Search for the cell housing the specified text and yield its [X, Y] center coordinate. 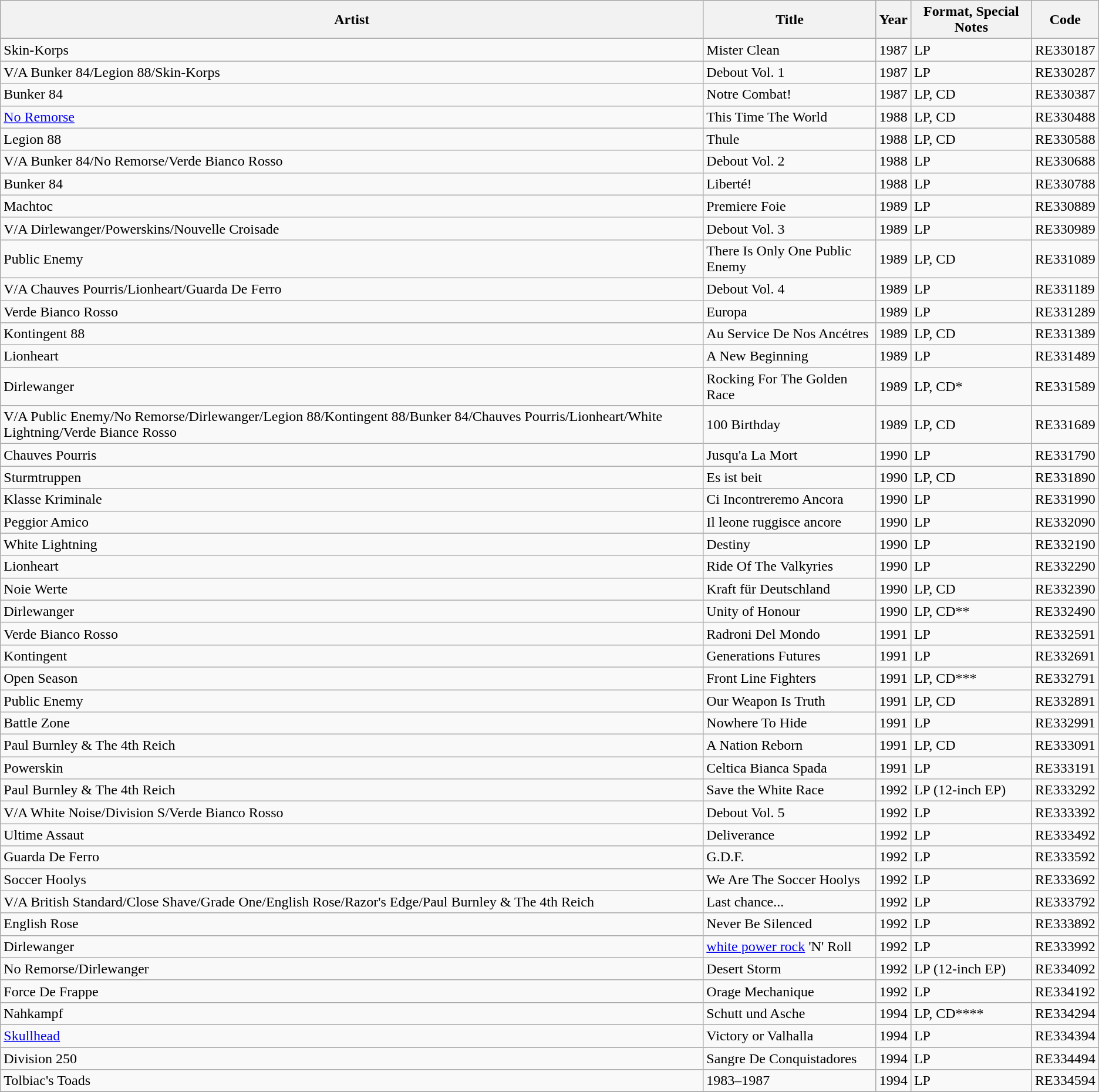
Debout Vol. 4 [790, 289]
Skullhead [352, 1036]
RE332290 [1065, 567]
Guarda De Ferro [352, 857]
Europa [790, 312]
RE333692 [1065, 879]
Notre Combat! [790, 95]
Legion 88 [352, 139]
LP, CD**** [971, 1013]
Force De Frappe [352, 991]
RE331589 [1065, 386]
Desert Storm [790, 969]
1983–1987 [790, 1081]
Sturmtruppen [352, 477]
Destiny [790, 544]
Nahkampf [352, 1013]
Orage Mechanique [790, 991]
Soccer Hoolys [352, 879]
White Lightning [352, 544]
RE332991 [1065, 723]
Noie Werte [352, 589]
Code [1065, 20]
Peggior Amico [352, 522]
V/A British Standard/Close Shave/Grade One/English Rose/Razor's Edge/Paul Burnley & The 4th Reich [352, 902]
RE331289 [1065, 312]
RE334192 [1065, 991]
Battle Zone [352, 723]
Machtoc [352, 206]
RE334394 [1065, 1036]
No Remorse/Dirlewanger [352, 969]
RE331890 [1065, 477]
RE333091 [1065, 746]
Celtica Bianca Spada [790, 768]
Save the White Race [790, 790]
Liberté! [790, 184]
RE334594 [1065, 1081]
V/A White Noise/Division S/Verde Bianco Rosso [352, 813]
Ultime Assaut [352, 835]
Year [894, 20]
Ride Of The Valkyries [790, 567]
RE330287 [1065, 72]
RE333392 [1065, 813]
Chauves Pourris [352, 455]
RE330187 [1065, 50]
Kontingent 88 [352, 334]
RE334294 [1065, 1013]
RE330989 [1065, 228]
RE332390 [1065, 589]
Radroni Del Mondo [790, 633]
Nowhere To Hide [790, 723]
RE330688 [1065, 161]
A Nation Reborn [790, 746]
V/A Dirlewanger/Powerskins/Nouvelle Croisade [352, 228]
RE331689 [1065, 425]
Jusqu'a La Mort [790, 455]
RE334494 [1065, 1059]
RE332691 [1065, 656]
V/A Chauves Pourris/Lionheart/Guarda De Ferro [352, 289]
Victory or Valhalla [790, 1036]
RE330889 [1065, 206]
Kontingent [352, 656]
Debout Vol. 5 [790, 813]
Debout Vol. 1 [790, 72]
A New Beginning [790, 356]
RE333191 [1065, 768]
Au Service De Nos Ancétres [790, 334]
RE332891 [1065, 700]
Debout Vol. 3 [790, 228]
RE330788 [1065, 184]
LP, CD* [971, 386]
Kraft für Deutschland [790, 589]
Tolbiac's Toads [352, 1081]
RE332090 [1065, 522]
RE332490 [1065, 611]
Rocking For The Golden Race [790, 386]
LP, CD*** [971, 678]
RE331389 [1065, 334]
V/A Bunker 84/Legion 88/Skin-Korps [352, 72]
RE333292 [1065, 790]
V/A Bunker 84/No Remorse/Verde Bianco Rosso [352, 161]
Unity of Honour [790, 611]
V/A Public Enemy/No Remorse/Dirlewanger/Legion 88/Kontingent 88/Bunker 84/Chauves Pourris/Lionheart/White Lightning/Verde Biance Rosso [352, 425]
Deliverance [790, 835]
Es ist beit [790, 477]
Skin-Korps [352, 50]
Artist [352, 20]
This Time The World [790, 117]
There Is Only One Public Enemy [790, 258]
RE331489 [1065, 356]
Klasse Kriminale [352, 500]
RE332591 [1065, 633]
RE332190 [1065, 544]
RE333992 [1065, 946]
Never Be Silenced [790, 924]
RE331990 [1065, 500]
Ci Incontreremo Ancora [790, 500]
RE332791 [1065, 678]
Last chance... [790, 902]
G.D.F. [790, 857]
Front Line Fighters [790, 678]
Generations Futures [790, 656]
Il leone ruggisce ancore [790, 522]
Format, Special Notes [971, 20]
RE330387 [1065, 95]
LP, CD** [971, 611]
Title [790, 20]
RE331790 [1065, 455]
RE330588 [1065, 139]
RE333592 [1065, 857]
RE330488 [1065, 117]
Our Weapon Is Truth [790, 700]
100 Birthday [790, 425]
RE331189 [1065, 289]
No Remorse [352, 117]
white power rock 'N' Roll [790, 946]
Premiere Foie [790, 206]
RE333492 [1065, 835]
Open Season [352, 678]
RE334092 [1065, 969]
Schutt und Asche [790, 1013]
Division 250 [352, 1059]
RE333892 [1065, 924]
We Are The Soccer Hoolys [790, 879]
Debout Vol. 2 [790, 161]
Sangre De Conquistadores [790, 1059]
RE333792 [1065, 902]
Powerskin [352, 768]
Thule [790, 139]
Mister Clean [790, 50]
RE331089 [1065, 258]
English Rose [352, 924]
